Provide the (x, y) coordinate of the cell's center where the given text is located.  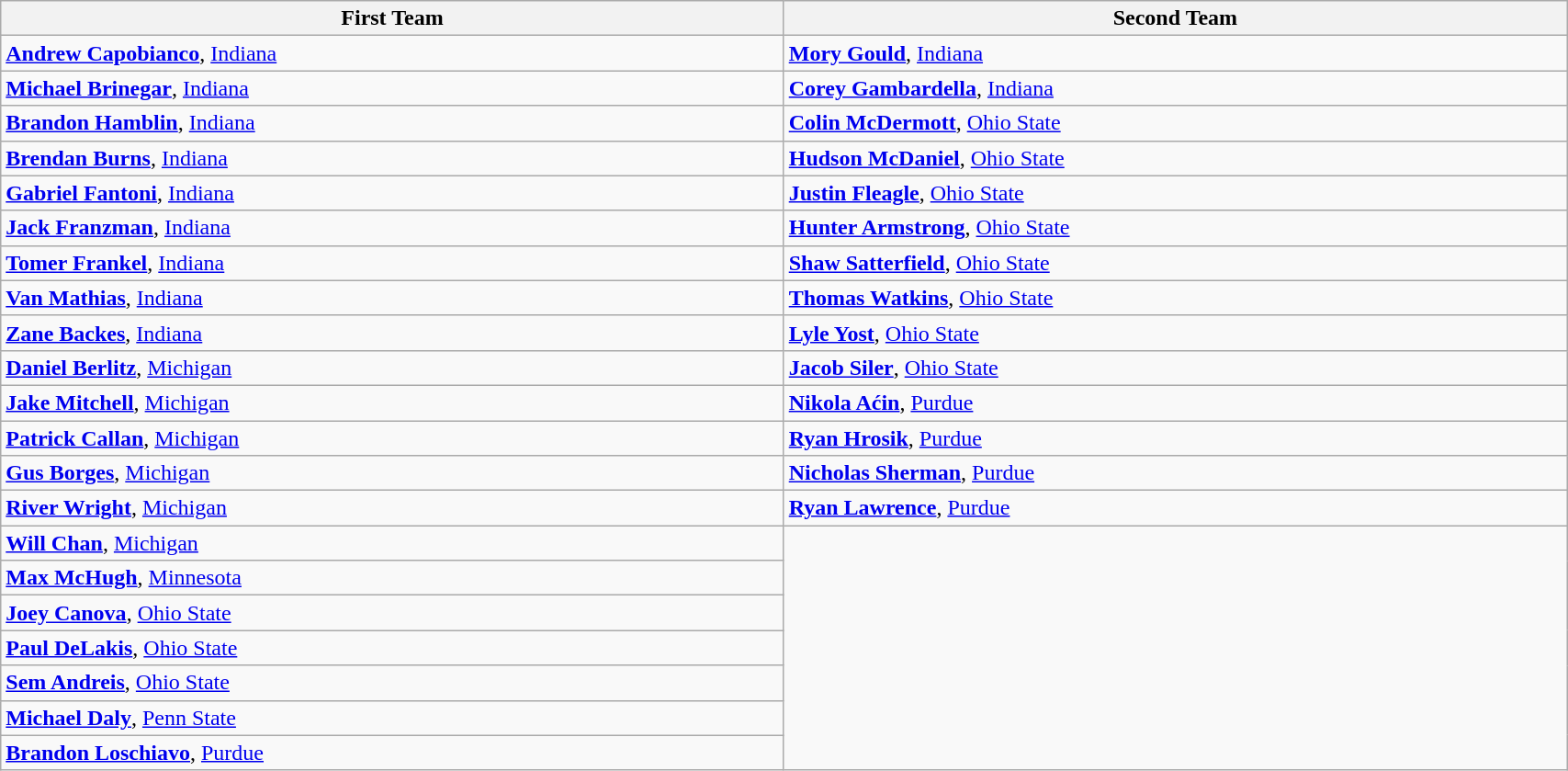
Daniel Berlitz, Michigan (392, 368)
Nikola Aćin, Purdue (1175, 403)
Patrick Callan, Michigan (392, 438)
First Team (392, 18)
Mory Gould, Indiana (1175, 53)
Gus Borges, Michigan (392, 473)
Ryan Lawrence, Purdue (1175, 508)
Hudson McDaniel, Ohio State (1175, 158)
Jack Franzman, Indiana (392, 228)
Justin Fleagle, Ohio State (1175, 193)
Van Mathias, Indiana (392, 298)
Brendan Burns, Indiana (392, 158)
Max McHugh, Minnesota (392, 578)
Thomas Watkins, Ohio State (1175, 298)
Corey Gambardella, Indiana (1175, 88)
Hunter Armstrong, Ohio State (1175, 228)
Ryan Hrosik, Purdue (1175, 438)
Shaw Satterfield, Ohio State (1175, 263)
Zane Backes, Indiana (392, 333)
Will Chan, Michigan (392, 543)
Jacob Siler, Ohio State (1175, 368)
Brandon Hamblin, Indiana (392, 123)
Jake Mitchell, Michigan (392, 403)
Joey Canova, Ohio State (392, 613)
Andrew Capobianco, Indiana (392, 53)
Lyle Yost, Ohio State (1175, 333)
Tomer Frankel, Indiana (392, 263)
Michael Daly, Penn State (392, 718)
Colin McDermott, Ohio State (1175, 123)
Nicholas Sherman, Purdue (1175, 473)
Second Team (1175, 18)
Brandon Loschiavo, Purdue (392, 753)
Gabriel Fantoni, Indiana (392, 193)
Paul DeLakis, Ohio State (392, 648)
Michael Brinegar, Indiana (392, 88)
Sem Andreis, Ohio State (392, 683)
River Wright, Michigan (392, 508)
